Provide the [X, Y] coordinate of the cell's center where the given text is located.  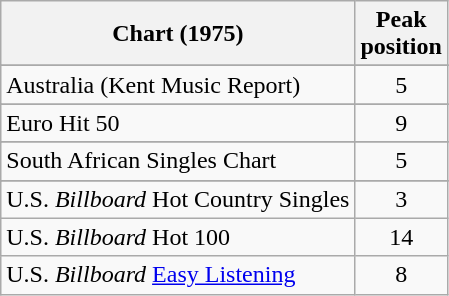
Euro Hit 50 [178, 123]
U.S. Billboard Hot 100 [178, 237]
Australia (Kent Music Report) [178, 85]
3 [401, 199]
U.S. Billboard Hot Country Singles [178, 199]
Peakposition [401, 34]
14 [401, 237]
U.S. Billboard Easy Listening [178, 275]
South African Singles Chart [178, 161]
9 [401, 123]
8 [401, 275]
Chart (1975) [178, 34]
